Detect which cell encompasses the target text, then output its (x, y) center coordinate. 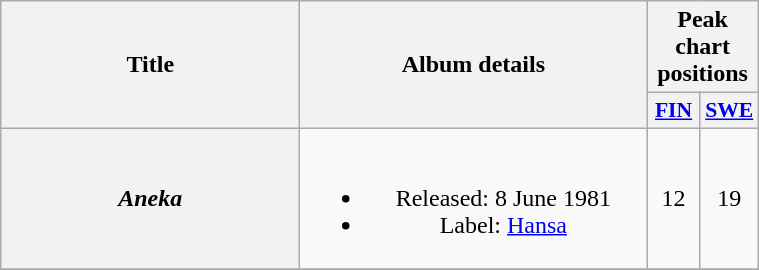
19 (729, 198)
Released: 8 June 1981Label: Hansa (474, 198)
Peak chart positions (702, 47)
Title (150, 65)
SWE (729, 111)
Aneka (150, 198)
FIN (674, 111)
12 (674, 198)
Album details (474, 65)
